Capture the cell that displays the provided text and extract its [x, y] central coordinate. 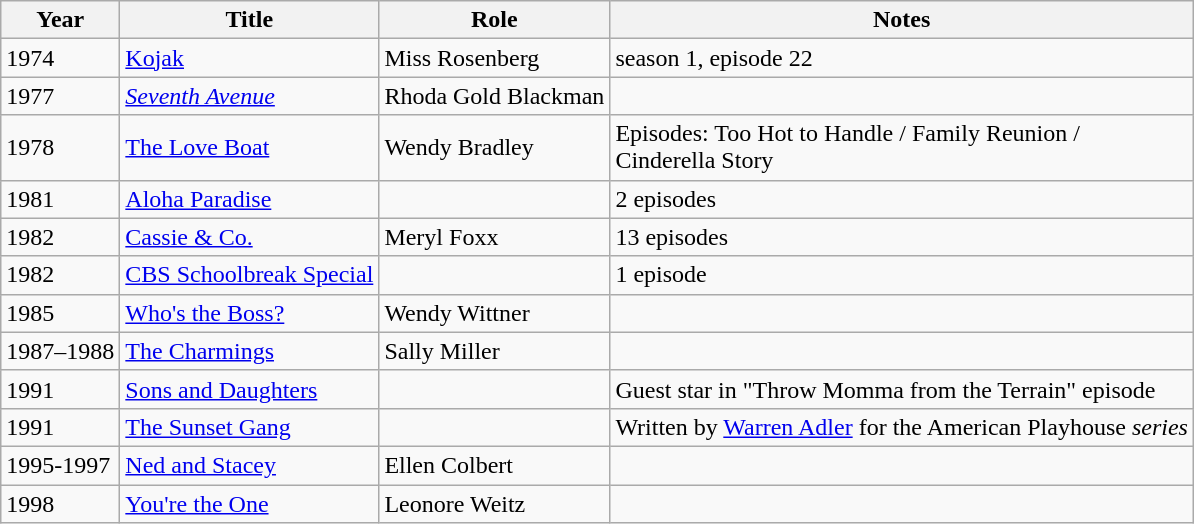
The Charmings [250, 351]
1981 [60, 199]
1974 [60, 58]
Year [60, 20]
1987–1988 [60, 351]
Written by Warren Adler for the American Playhouse series [902, 427]
Seventh Avenue [250, 96]
1978 [60, 148]
1998 [60, 503]
Kojak [250, 58]
Ned and Stacey [250, 465]
You're the One [250, 503]
CBS Schoolbreak Special [250, 275]
Aloha Paradise [250, 199]
1 episode [902, 275]
1985 [60, 313]
The Sunset Gang [250, 427]
Role [494, 20]
Title [250, 20]
Meryl Foxx [494, 237]
Sons and Daughters [250, 389]
Wendy Bradley [494, 148]
season 1, episode 22 [902, 58]
2 episodes [902, 199]
Wendy Wittner [494, 313]
Rhoda Gold Blackman [494, 96]
Guest star in "Throw Momma from the Terrain" episode [902, 389]
Leonore Weitz [494, 503]
Who's the Boss? [250, 313]
Notes [902, 20]
Miss Rosenberg [494, 58]
The Love Boat [250, 148]
Episodes: Too Hot to Handle / Family Reunion /Cinderella Story [902, 148]
Sally Miller [494, 351]
1995-1997 [60, 465]
Ellen Colbert [494, 465]
13 episodes [902, 237]
1977 [60, 96]
Cassie & Co. [250, 237]
